Extract the [x, y] coordinate from the center of the cell holding the provided text.  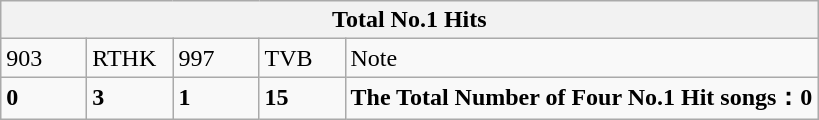
TVB [302, 58]
3 [130, 98]
The Total Number of Four No.1 Hit songs：0 [582, 98]
Note [582, 58]
Total No.1 Hits [410, 20]
RTHK [130, 58]
903 [44, 58]
0 [44, 98]
997 [216, 58]
15 [302, 98]
1 [216, 98]
